Return (X, Y) of the center of cell containing provided text 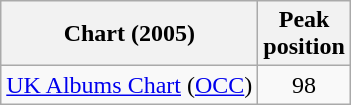
98 (304, 85)
Chart (2005) (130, 34)
Peakposition (304, 34)
UK Albums Chart (OCC) (130, 85)
